Find where the given text appears and provide that cell's center as (x, y) coordinate. 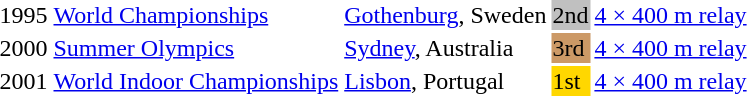
World Championships (196, 15)
Lisbon, Portugal (446, 81)
Sydney, Australia (446, 48)
Summer Olympics (196, 48)
1st (570, 81)
World Indoor Championships (196, 81)
3rd (570, 48)
2nd (570, 15)
Gothenburg, Sweden (446, 15)
